Search for the cell housing the specified text and yield its [X, Y] center coordinate. 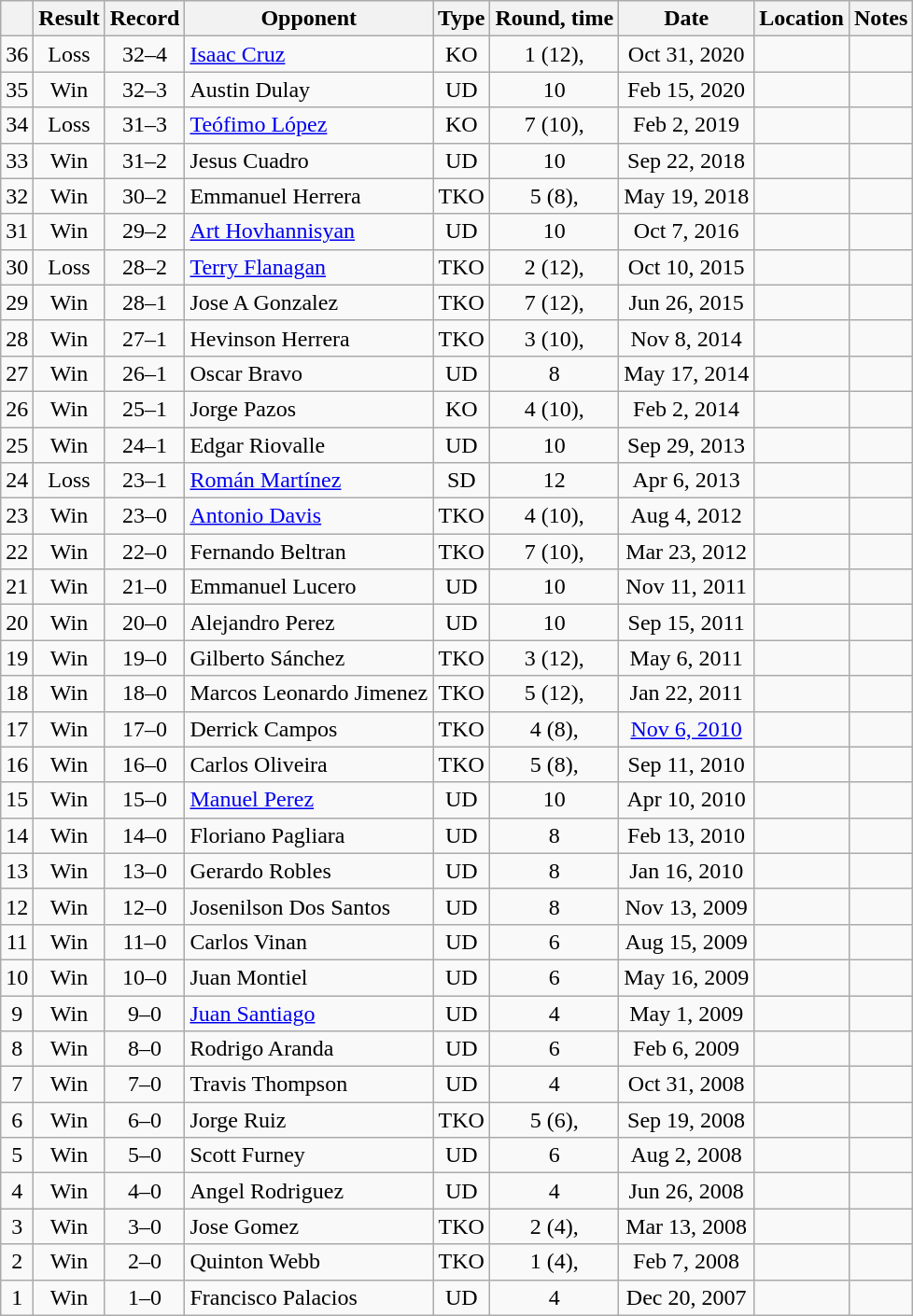
Carlos Oliveira [309, 764]
Mar 13, 2008 [687, 1226]
Location [802, 19]
22–0 [145, 552]
Jorge Pazos [309, 409]
Scott Furney [309, 1155]
4 (8), [555, 729]
Aug 2, 2008 [687, 1155]
9 [17, 1013]
10–0 [145, 977]
2 (12), [555, 267]
36 [17, 54]
7 [17, 1085]
23–0 [145, 516]
16–0 [145, 764]
Angel Rodriguez [309, 1191]
30 [17, 267]
Feb 7, 2008 [687, 1262]
Jan 16, 2010 [687, 871]
Isaac Cruz [309, 54]
Juan Montiel [309, 977]
Román Martínez [309, 481]
Sep 15, 2011 [687, 623]
9–0 [145, 1013]
20 [17, 623]
Apr 6, 2013 [687, 481]
32–4 [145, 54]
26 [17, 409]
Jose A Gonzalez [309, 302]
Marcos Leonardo Jimenez [309, 693]
Date [687, 19]
Oct 31, 2008 [687, 1085]
Manuel Perez [309, 800]
3–0 [145, 1226]
3 (10), [555, 338]
Aug 4, 2012 [687, 516]
Mar 23, 2012 [687, 552]
Gerardo Robles [309, 871]
Terry Flanagan [309, 267]
8–0 [145, 1049]
Francisco Palacios [309, 1297]
3 (12), [555, 658]
Apr 10, 2010 [687, 800]
Nov 13, 2009 [687, 906]
Feb 15, 2020 [687, 90]
Record [145, 19]
34 [17, 125]
Teófimo López [309, 125]
15–0 [145, 800]
12–0 [145, 906]
25 [17, 445]
13–0 [145, 871]
SD [461, 481]
5 (12), [555, 693]
20–0 [145, 623]
Aug 15, 2009 [687, 942]
Josenilson Dos Santos [309, 906]
Feb 13, 2010 [687, 835]
Type [461, 19]
28–2 [145, 267]
Hevinson Herrera [309, 338]
32–3 [145, 90]
21 [17, 587]
Gilberto Sánchez [309, 658]
Dec 20, 2007 [687, 1297]
27 [17, 373]
29–2 [145, 231]
23 [17, 516]
Jesus Cuadro [309, 161]
Feb 2, 2014 [687, 409]
Feb 2, 2019 [687, 125]
Notes [880, 19]
Carlos Vinan [309, 942]
Emmanuel Lucero [309, 587]
19–0 [145, 658]
Oct 31, 2020 [687, 54]
2 (4), [555, 1226]
1 (12), [555, 54]
Edgar Riovalle [309, 445]
31–2 [145, 161]
Oct 10, 2015 [687, 267]
16 [17, 764]
28 [17, 338]
2–0 [145, 1262]
Art Hovhannisyan [309, 231]
7–0 [145, 1085]
Floriano Pagliara [309, 835]
May 19, 2018 [687, 196]
Opponent [309, 19]
26–1 [145, 373]
Jun 26, 2015 [687, 302]
33 [17, 161]
28–1 [145, 302]
14–0 [145, 835]
24 [17, 481]
1 [17, 1297]
17–0 [145, 729]
Jan 22, 2011 [687, 693]
29 [17, 302]
Round, time [555, 19]
Fernando Beltran [309, 552]
7 (12), [555, 302]
May 16, 2009 [687, 977]
Oscar Bravo [309, 373]
18 [17, 693]
14 [17, 835]
Feb 6, 2009 [687, 1049]
18–0 [145, 693]
Antonio Davis [309, 516]
Nov 11, 2011 [687, 587]
13 [17, 871]
Oct 7, 2016 [687, 231]
Emmanuel Herrera [309, 196]
6–0 [145, 1120]
24–1 [145, 445]
5–0 [145, 1155]
4–0 [145, 1191]
25–1 [145, 409]
22 [17, 552]
31 [17, 231]
Result [69, 19]
19 [17, 658]
30–2 [145, 196]
35 [17, 90]
1 (4), [555, 1262]
21–0 [145, 587]
Derrick Campos [309, 729]
31–3 [145, 125]
1–0 [145, 1297]
Quinton Webb [309, 1262]
27–1 [145, 338]
Rodrigo Aranda [309, 1049]
Nov 8, 2014 [687, 338]
32 [17, 196]
2 [17, 1262]
23–1 [145, 481]
5 [17, 1155]
Travis Thompson [309, 1085]
Nov 6, 2010 [687, 729]
May 6, 2011 [687, 658]
15 [17, 800]
3 [17, 1226]
Austin Dulay [309, 90]
Juan Santiago [309, 1013]
11 [17, 942]
17 [17, 729]
May 17, 2014 [687, 373]
Alejandro Perez [309, 623]
Sep 22, 2018 [687, 161]
Jose Gomez [309, 1226]
11–0 [145, 942]
5 (6), [555, 1120]
May 1, 2009 [687, 1013]
Jun 26, 2008 [687, 1191]
Sep 29, 2013 [687, 445]
Jorge Ruiz [309, 1120]
Sep 11, 2010 [687, 764]
Sep 19, 2008 [687, 1120]
